Identify which cell holds the provided text, then report its [x, y] central coordinate. 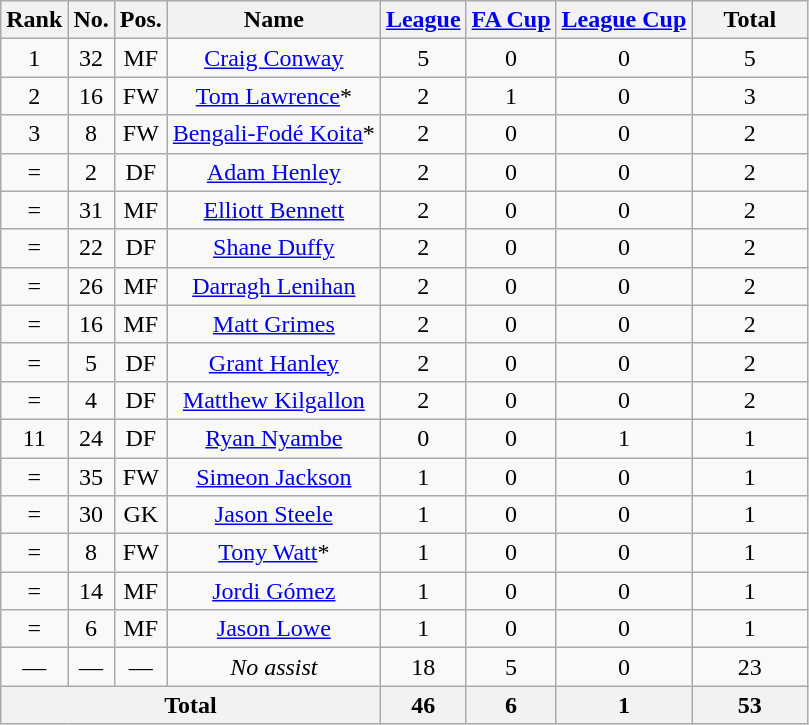
League [423, 20]
Jordi Gómez [274, 591]
No assist [274, 667]
Tony Watt* [274, 553]
Tom Lawrence* [274, 96]
46 [423, 705]
22 [91, 248]
30 [91, 515]
31 [91, 210]
35 [91, 477]
Darragh Lenihan [274, 286]
FA Cup [511, 20]
11 [34, 438]
Bengali-Fodé Koita* [274, 134]
Rank [34, 20]
18 [423, 667]
Grant Hanley [274, 362]
Name [274, 20]
Elliott Bennett [274, 210]
26 [91, 286]
No. [91, 20]
Ryan Nyambe [274, 438]
32 [91, 58]
Simeon Jackson [274, 477]
Jason Steele [274, 515]
23 [750, 667]
Matthew Kilgallon [274, 400]
Matt Grimes [274, 324]
GK [140, 515]
24 [91, 438]
4 [91, 400]
Craig Conway [274, 58]
14 [91, 591]
Pos. [140, 20]
53 [750, 705]
Jason Lowe [274, 629]
Adam Henley [274, 172]
League Cup [624, 20]
Shane Duffy [274, 248]
